Identify which cell holds the provided text, then report its (x, y) central coordinate. 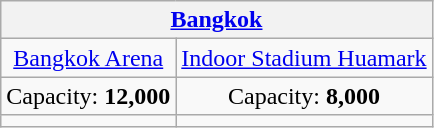
Bangkok (216, 20)
Capacity: 12,000 (88, 96)
Indoor Stadium Huamark (304, 58)
Capacity: 8,000 (304, 96)
Bangkok Arena (88, 58)
